Locate the cell with the specified text and output its (x, y) center coordinate. 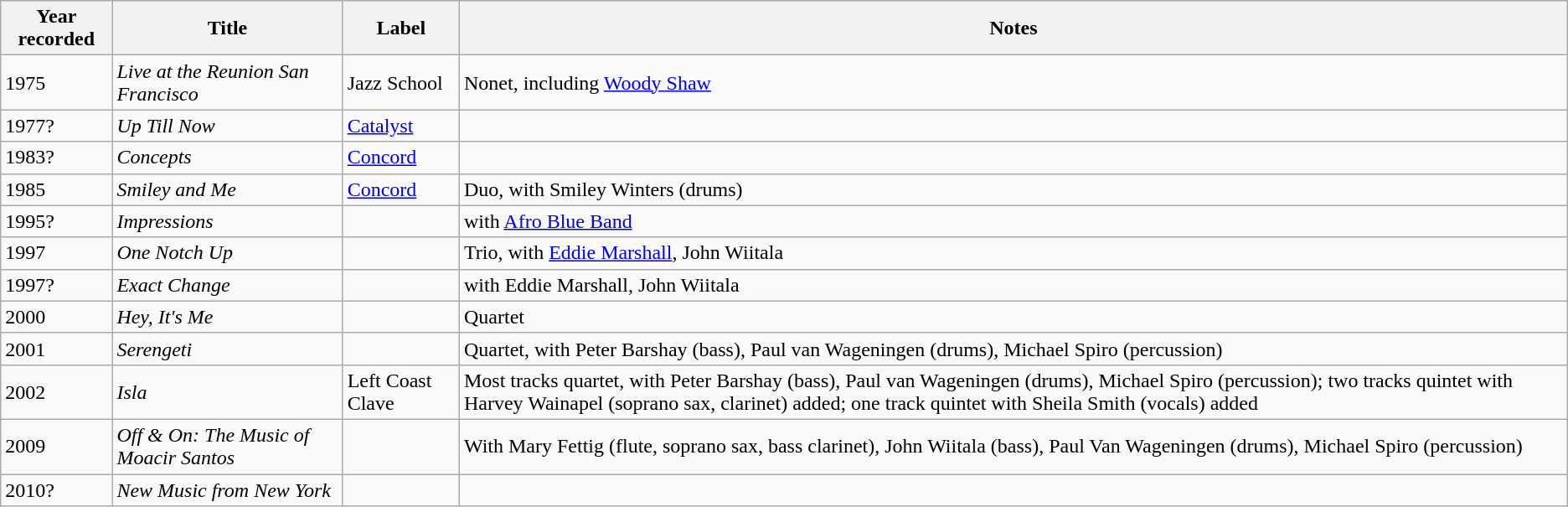
1977? (57, 126)
Live at the Reunion San Francisco (228, 82)
Jazz School (400, 82)
One Notch Up (228, 253)
Year recorded (57, 28)
Catalyst (400, 126)
Title (228, 28)
Notes (1014, 28)
Trio, with Eddie Marshall, John Wiitala (1014, 253)
Impressions (228, 221)
Quartet (1014, 317)
1995? (57, 221)
Hey, It's Me (228, 317)
With Mary Fettig (flute, soprano sax, bass clarinet), John Wiitala (bass), Paul Van Wageningen (drums), Michael Spiro (percussion) (1014, 446)
Duo, with Smiley Winters (drums) (1014, 189)
Serengeti (228, 349)
1997 (57, 253)
2002 (57, 392)
Exact Change (228, 285)
1997? (57, 285)
Concepts (228, 158)
with Eddie Marshall, John Wiitala (1014, 285)
2001 (57, 349)
1975 (57, 82)
Left Coast Clave (400, 392)
2000 (57, 317)
Smiley and Me (228, 189)
Quartet, with Peter Barshay (bass), Paul van Wageningen (drums), Michael Spiro (percussion) (1014, 349)
1983? (57, 158)
2009 (57, 446)
Off & On: The Music of Moacir Santos (228, 446)
Label (400, 28)
Up Till Now (228, 126)
1985 (57, 189)
New Music from New York (228, 490)
Nonet, including Woody Shaw (1014, 82)
Isla (228, 392)
with Afro Blue Band (1014, 221)
2010? (57, 490)
